Detect which cell encompasses the target text, then output its [x, y] center coordinate. 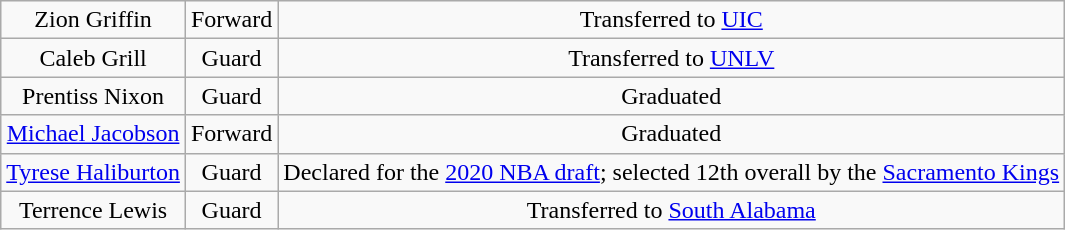
Transferred to UNLV [672, 58]
Transferred to UIC [672, 20]
Declared for the 2020 NBA draft; selected 12th overall by the Sacramento Kings [672, 172]
Transferred to South Alabama [672, 210]
Prentiss Nixon [94, 96]
Terrence Lewis [94, 210]
Zion Griffin [94, 20]
Caleb Grill [94, 58]
Michael Jacobson [94, 134]
Tyrese Haliburton [94, 172]
